Return the (X, Y) coordinate for the center point of the cell that contains the specified text.  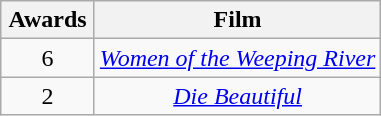
6 (48, 58)
Film (238, 20)
Die Beautiful (238, 96)
Women of the Weeping River (238, 58)
Awards (48, 20)
2 (48, 96)
